Return the (X, Y) coordinate for the center point of the cell that contains the specified text.  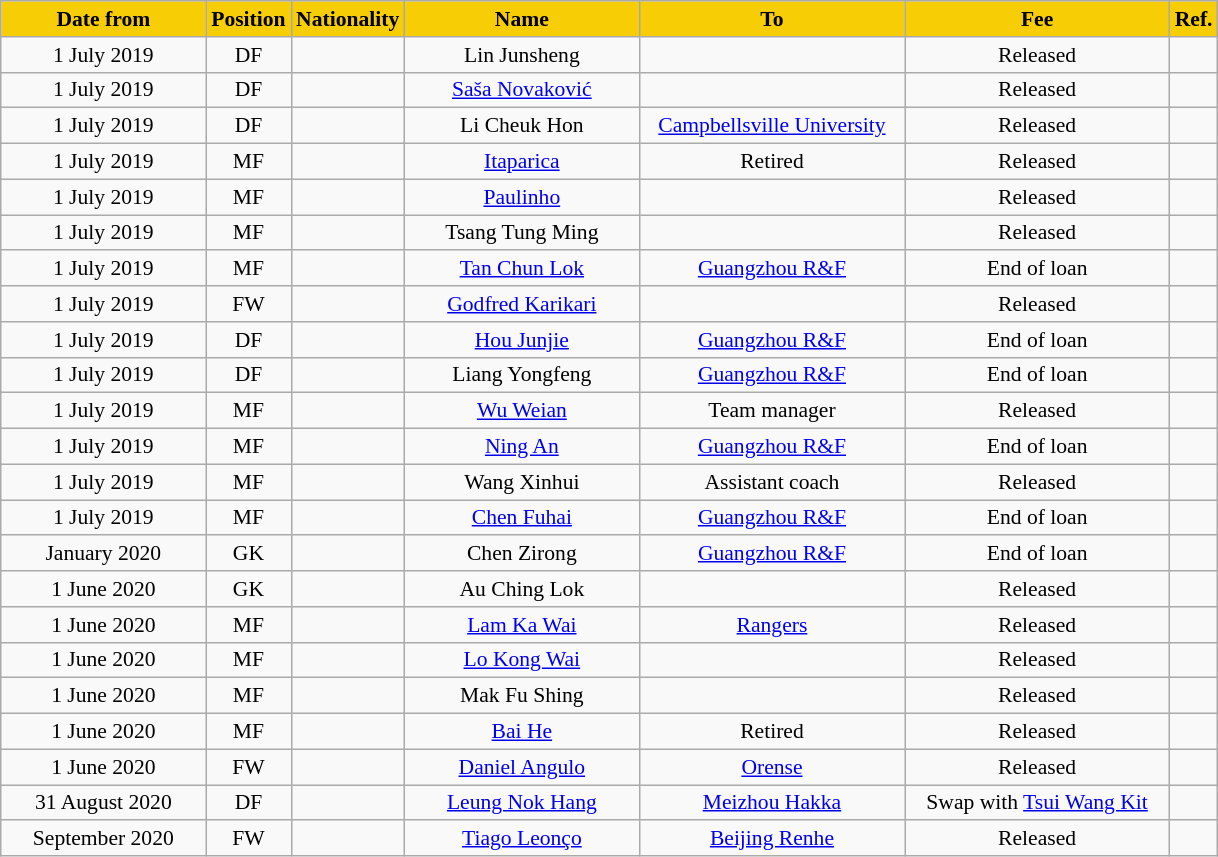
Tiago Leonço (522, 839)
To (772, 19)
Au Ching Lok (522, 589)
Position (248, 19)
Team manager (772, 411)
Lo Kong Wai (522, 660)
Hou Junjie (522, 340)
Godfred Karikari (522, 304)
Li Cheuk Hon (522, 126)
Swap with Tsui Wang Kit (1038, 803)
Date from (104, 19)
Liang Yongfeng (522, 375)
Tsang Tung Ming (522, 233)
Lin Junsheng (522, 55)
Chen Fuhai (522, 518)
Wang Xinhui (522, 482)
Beijing Renhe (772, 839)
Itaparica (522, 162)
January 2020 (104, 554)
Ref. (1194, 19)
Rangers (772, 625)
Assistant coach (772, 482)
Campbellsville University (772, 126)
Tan Chun Lok (522, 269)
Leung Nok Hang (522, 803)
September 2020 (104, 839)
Chen Zirong (522, 554)
Meizhou Hakka (772, 803)
Paulinho (522, 197)
Daniel Angulo (522, 767)
Bai He (522, 732)
Orense (772, 767)
Ning An (522, 447)
Name (522, 19)
Mak Fu Shing (522, 696)
Saša Novaković (522, 90)
Wu Weian (522, 411)
Fee (1038, 19)
Nationality (348, 19)
31 August 2020 (104, 803)
Lam Ka Wai (522, 625)
